Locate the cell with the specified text and output its (X, Y) center coordinate. 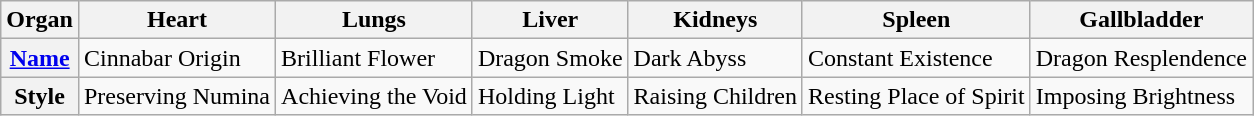
Name (40, 58)
Dark Abyss (715, 58)
Holding Light (550, 96)
Brilliant Flower (374, 58)
Imposing Brightness (1141, 96)
Style (40, 96)
Organ (40, 20)
Kidneys (715, 20)
Dragon Resplendence (1141, 58)
Resting Place of Spirit (916, 96)
Cinnabar Origin (176, 58)
Achieving the Void (374, 96)
Spleen (916, 20)
Preserving Numina (176, 96)
Dragon Smoke (550, 58)
Lungs (374, 20)
Gallbladder (1141, 20)
Raising Children (715, 96)
Heart (176, 20)
Constant Existence (916, 58)
Liver (550, 20)
